Output the [X, Y] coordinate of the center of the cell containing the given text.  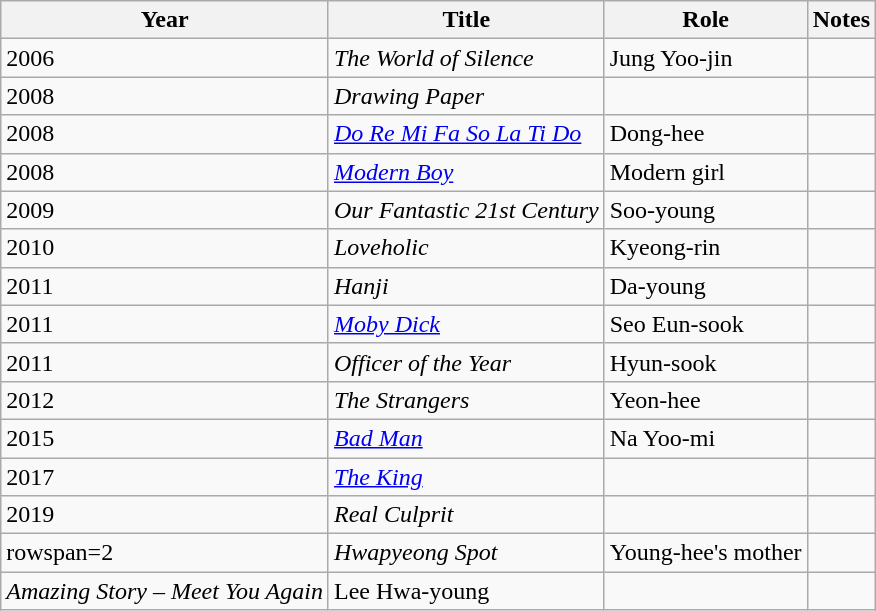
2015 [165, 438]
Hanji [466, 286]
Lee Hwa-young [466, 591]
2012 [165, 400]
Dong-hee [706, 134]
The King [466, 477]
Seo Eun-sook [706, 324]
Notes [841, 20]
2009 [165, 210]
rowspan=2 [165, 553]
Hwapyeong Spot [466, 553]
The Strangers [466, 400]
Soo-young [706, 210]
Title [466, 20]
Da-young [706, 286]
Drawing Paper [466, 96]
2010 [165, 248]
Officer of the Year [466, 362]
Na Yoo-mi [706, 438]
Jung Yoo-jin [706, 58]
2006 [165, 58]
Bad Man [466, 438]
Do Re Mi Fa So La Ti Do [466, 134]
Amazing Story – Meet You Again [165, 591]
Modern girl [706, 172]
Moby Dick [466, 324]
2019 [165, 515]
Year [165, 20]
Kyeong-rin [706, 248]
Modern Boy [466, 172]
Hyun-sook [706, 362]
Yeon-hee [706, 400]
2017 [165, 477]
Real Culprit [466, 515]
The World of Silence [466, 58]
Role [706, 20]
Young-hee's mother [706, 553]
Loveholic [466, 248]
Our Fantastic 21st Century [466, 210]
